Return [X, Y] of the center of cell containing provided text 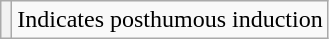
Indicates posthumous induction [170, 20]
